Extract the (X, Y) coordinate from the center of the cell holding the provided text.  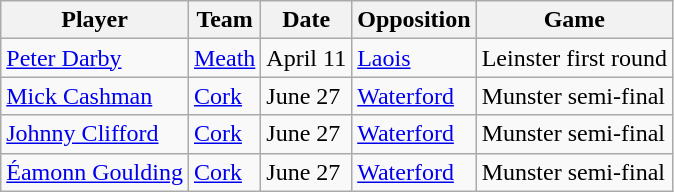
Team (224, 20)
Date (306, 20)
Game (574, 20)
Laois (414, 58)
Mick Cashman (95, 96)
April 11 (306, 58)
Peter Darby (95, 58)
Meath (224, 58)
Leinster first round (574, 58)
Player (95, 20)
Johnny Clifford (95, 134)
Opposition (414, 20)
Éamonn Goulding (95, 172)
